Extract the (X, Y) coordinate from the center of the cell holding the provided text.  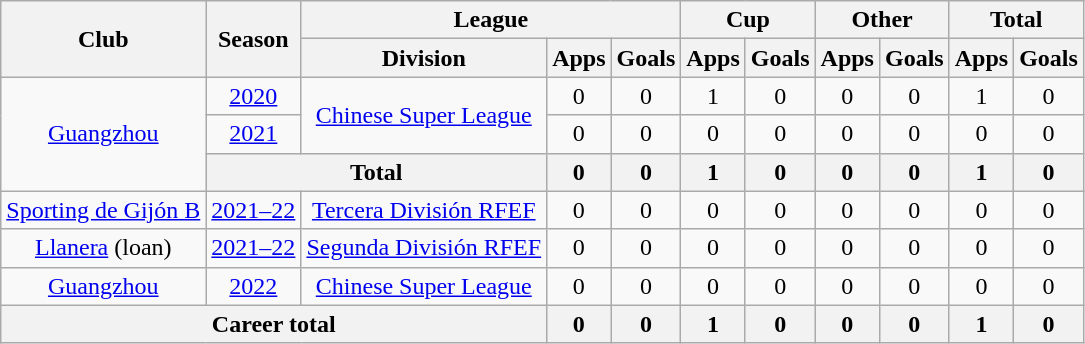
Cup (748, 20)
Career total (274, 324)
2020 (254, 96)
Club (104, 39)
2021 (254, 134)
Sporting de Gijón B (104, 210)
Segunda División RFEF (424, 248)
League (491, 20)
Llanera (loan) (104, 248)
Division (424, 58)
Season (254, 39)
2022 (254, 286)
Tercera División RFEF (424, 210)
Other (882, 20)
